Provide the [x, y] coordinate of the cell's center where the given text is located.  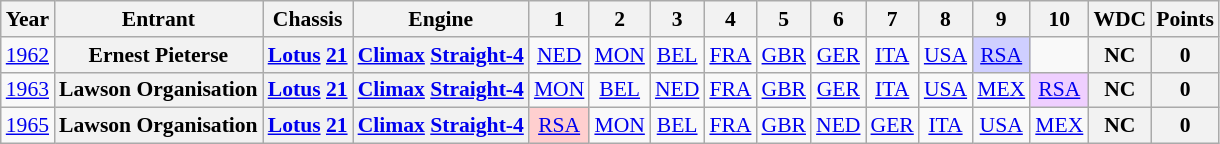
Engine [441, 19]
Ernest Pieterse [158, 55]
9 [1001, 19]
3 [677, 19]
Points [1185, 19]
WDC [1120, 19]
7 [892, 19]
4 [730, 19]
6 [838, 19]
Chassis [308, 19]
8 [946, 19]
10 [1059, 19]
5 [784, 19]
1 [560, 19]
Year [28, 19]
Entrant [158, 19]
2 [620, 19]
1965 [28, 126]
1962 [28, 55]
1963 [28, 90]
